Find where the given text appears and provide that cell's center as [X, Y] coordinate. 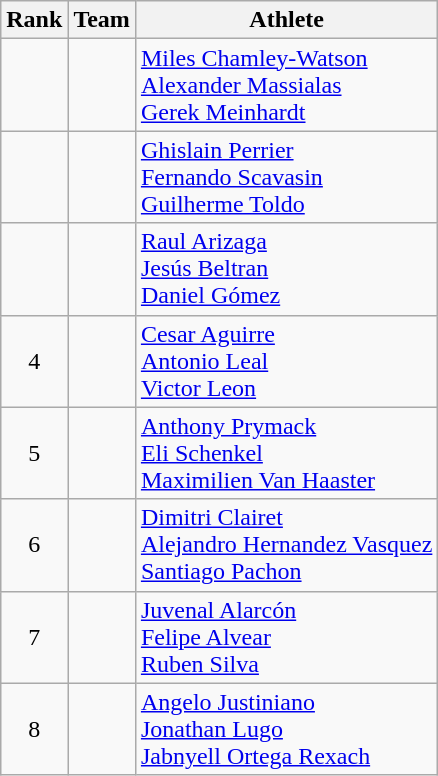
Dimitri ClairetAlejandro Hernandez VasquezSantiago Pachon [286, 545]
7 [34, 637]
Team [102, 20]
Rank [34, 20]
Ghislain PerrierFernando ScavasinGuilherme Toldo [286, 177]
Cesar AguirreAntonio LealVictor Leon [286, 361]
6 [34, 545]
Anthony PrymackEli SchenkelMaximilien Van Haaster [286, 453]
8 [34, 729]
Raul ArizagaJesús BeltranDaniel Gómez [286, 269]
5 [34, 453]
Athlete [286, 20]
Miles Chamley-WatsonAlexander MassialasGerek Meinhardt [286, 85]
Angelo JustinianoJonathan LugoJabnyell Ortega Rexach [286, 729]
Juvenal Alarcón Felipe AlvearRuben Silva [286, 637]
4 [34, 361]
